Determine the (X, Y) coordinate at the center of the cell enclosing the given text.  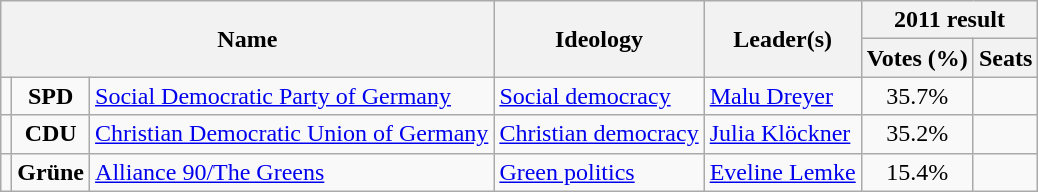
Votes (%) (917, 58)
35.2% (917, 134)
Social Democratic Party of Germany (292, 96)
Christian Democratic Union of Germany (292, 134)
Christian democracy (599, 134)
Name (248, 39)
35.7% (917, 96)
Malu Dreyer (782, 96)
Julia Klöckner (782, 134)
SPD (51, 96)
Eveline Lemke (782, 172)
Leader(s) (782, 39)
2011 result (950, 20)
15.4% (917, 172)
Seats (1005, 58)
Ideology (599, 39)
Alliance 90/The Greens (292, 172)
Green politics (599, 172)
Social democracy (599, 96)
Grüne (51, 172)
CDU (51, 134)
